From the cell containing the given text, extract its center point as [x, y] coordinate. 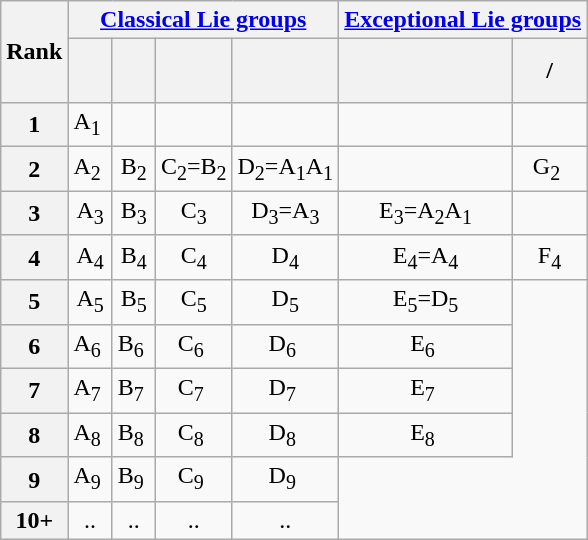
D3=A3 [286, 213]
A1 [90, 124]
B7 [134, 390]
D7 [286, 390]
C5 [194, 302]
E8 [426, 435]
A9 [90, 479]
A8 [90, 435]
C6 [194, 346]
G2 [549, 169]
1 [34, 124]
9 [34, 479]
7 [34, 390]
E5=D5 [426, 302]
B2 [134, 169]
D5 [286, 302]
D6 [286, 346]
2 [34, 169]
8 [34, 435]
6 [34, 346]
B3 [134, 213]
/ [549, 71]
E4=A4 [426, 257]
B8 [134, 435]
D4 [286, 257]
A3 [90, 213]
A6 [90, 346]
E7 [426, 390]
E6 [426, 346]
C9 [194, 479]
D9 [286, 479]
C3 [194, 213]
B4 [134, 257]
4 [34, 257]
Classical Lie groups [204, 20]
D8 [286, 435]
D2=A1A1 [286, 169]
E3=A2A1 [426, 213]
F4 [549, 257]
B5 [134, 302]
Rank [34, 52]
A7 [90, 390]
C2=B2 [194, 169]
10+ [34, 520]
A5 [90, 302]
Exceptional Lie groups [463, 20]
A2 [90, 169]
A4 [90, 257]
C4 [194, 257]
3 [34, 213]
C7 [194, 390]
5 [34, 302]
B9 [134, 479]
C8 [194, 435]
B6 [134, 346]
